Locate the cell with the specified text and output its [x, y] center coordinate. 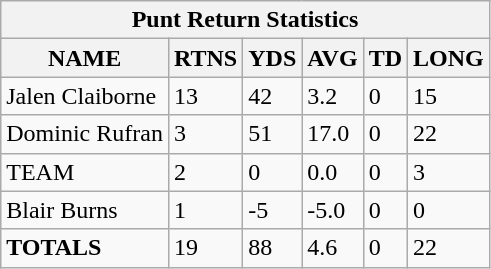
TOTALS [85, 248]
4.6 [332, 248]
AVG [332, 58]
TEAM [85, 172]
TD [385, 58]
RTNS [205, 58]
2 [205, 172]
17.0 [332, 134]
NAME [85, 58]
Blair Burns [85, 210]
-5 [272, 210]
88 [272, 248]
Jalen Claiborne [85, 96]
19 [205, 248]
YDS [272, 58]
15 [449, 96]
13 [205, 96]
3.2 [332, 96]
51 [272, 134]
Dominic Rufran [85, 134]
1 [205, 210]
-5.0 [332, 210]
42 [272, 96]
LONG [449, 58]
Punt Return Statistics [246, 20]
0.0 [332, 172]
